Search for the cell housing the specified text and yield its [x, y] center coordinate. 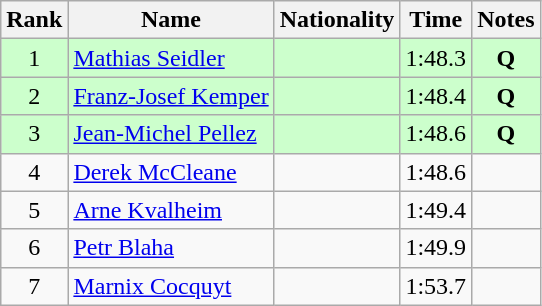
5 [34, 210]
Name [171, 20]
1:48.3 [436, 58]
3 [34, 134]
Franz-Josef Kemper [171, 96]
Marnix Cocquyt [171, 286]
1 [34, 58]
2 [34, 96]
6 [34, 248]
7 [34, 286]
Mathias Seidler [171, 58]
Petr Blaha [171, 248]
4 [34, 172]
1:53.7 [436, 286]
Time [436, 20]
Rank [34, 20]
Derek McCleane [171, 172]
1:49.4 [436, 210]
Notes [506, 20]
1:49.9 [436, 248]
Nationality [337, 20]
Arne Kvalheim [171, 210]
Jean-Michel Pellez [171, 134]
1:48.4 [436, 96]
